Provide the (x, y) coordinate of the cell's center where the given text is located.  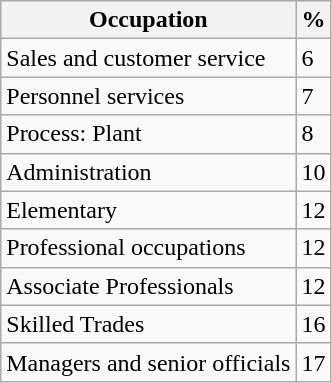
Professional occupations (148, 248)
Administration (148, 172)
6 (314, 58)
Process: Plant (148, 134)
16 (314, 324)
Managers and senior officials (148, 362)
Occupation (148, 20)
Personnel services (148, 96)
7 (314, 96)
% (314, 20)
8 (314, 134)
Skilled Trades (148, 324)
Sales and customer service (148, 58)
Elementary (148, 210)
17 (314, 362)
Associate Professionals (148, 286)
10 (314, 172)
